Return the [x, y] coordinate for the center point of the cell that contains the specified text.  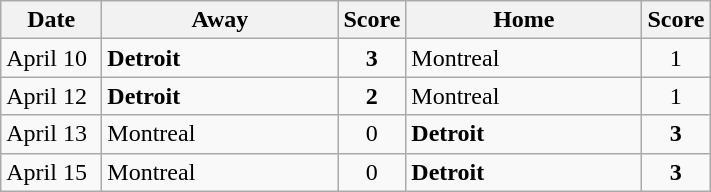
April 15 [52, 172]
April 13 [52, 134]
Date [52, 20]
April 10 [52, 58]
April 12 [52, 96]
Home [524, 20]
2 [372, 96]
Away [220, 20]
